Output the (X, Y) coordinate of the center of the cell containing the given text.  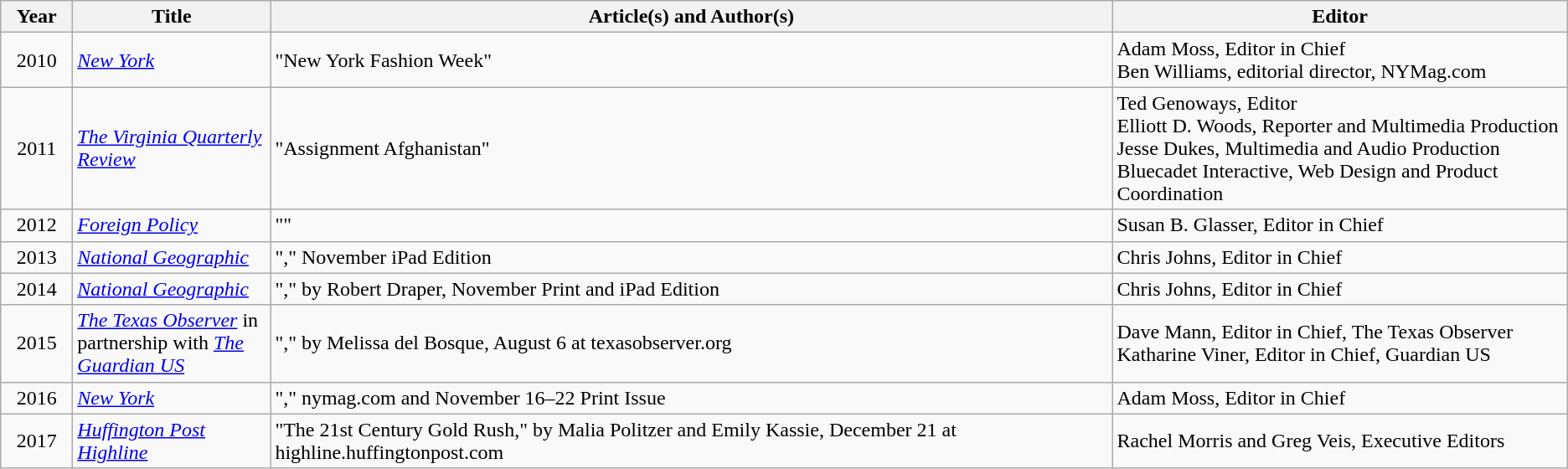
"," by Robert Draper, November Print and iPad Edition (692, 289)
The Virginia Quarterly Review (172, 148)
Article(s) and Author(s) (692, 17)
Rachel Morris and Greg Veis, Executive Editors (1340, 441)
Susan B. Glasser, Editor in Chief (1340, 225)
Editor (1340, 17)
Adam Moss, Editor in Chief (1340, 398)
"" (692, 225)
"," November iPad Edition (692, 257)
Year (37, 17)
Foreign Policy (172, 225)
"New York Fashion Week" (692, 60)
2012 (37, 225)
The Texas Observer in partnership with The Guardian US (172, 343)
2010 (37, 60)
"," nymag.com and November 16–22 Print Issue (692, 398)
2014 (37, 289)
2017 (37, 441)
2013 (37, 257)
Title (172, 17)
"," by Melissa del Bosque, August 6 at texasobserver.org (692, 343)
"The 21st Century Gold Rush," by Malia Politzer and Emily Kassie, December 21 at highline.huffingtonpost.com (692, 441)
2015 (37, 343)
Dave Mann, Editor in Chief, The Texas ObserverKatharine Viner, Editor in Chief, Guardian US (1340, 343)
2016 (37, 398)
"Assignment Afghanistan" (692, 148)
2011 (37, 148)
Adam Moss, Editor in ChiefBen Williams, editorial director, NYMag.com (1340, 60)
Huffington Post Highline (172, 441)
